Detect which cell encompasses the target text, then output its [X, Y] center coordinate. 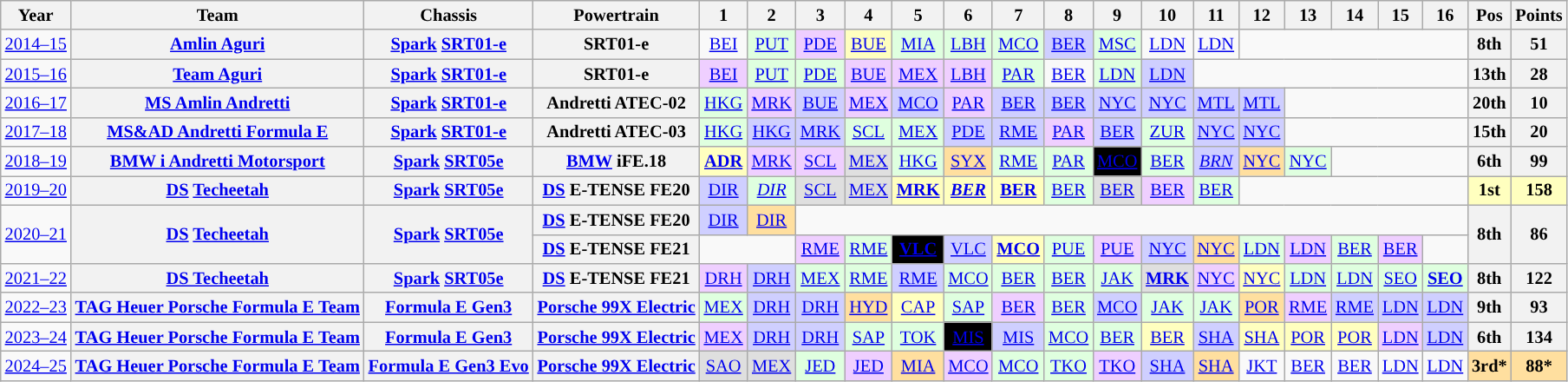
15 [1401, 15]
TOK [918, 337]
20th [1489, 102]
15th [1489, 132]
MS&AD Andretti Formula E [218, 132]
CAP [918, 307]
14 [1355, 15]
Pos [1489, 15]
4 [869, 15]
Andretti ATEC-02 [617, 102]
2017–18 [36, 132]
2022–23 [36, 307]
7 [1018, 15]
MSC [1117, 44]
BMW iFE.18 [617, 161]
9 [1117, 15]
2 [772, 15]
86 [1539, 234]
Andretti ATEC-03 [617, 132]
2020–21 [36, 234]
HYD [869, 307]
1 [723, 15]
12 [1261, 15]
11 [1216, 15]
2019–20 [36, 190]
2014–15 [36, 44]
13th [1489, 74]
6 [968, 15]
MS Amlin Andretti [218, 102]
ZUR [1167, 132]
Year [36, 15]
2015–16 [36, 74]
Team [218, 15]
2018–19 [36, 161]
SAO [723, 366]
20 [1539, 132]
28 [1539, 74]
88* [1539, 366]
Amlin Aguri [218, 44]
BRN [1216, 161]
Points [1539, 15]
9th [1489, 307]
93 [1539, 307]
2024–25 [36, 366]
ADR [723, 161]
13 [1308, 15]
JKT [1261, 366]
16 [1445, 15]
158 [1539, 190]
8 [1068, 15]
1st [1489, 190]
134 [1539, 337]
2021–22 [36, 278]
2023–24 [36, 337]
Powertrain [617, 15]
2016–17 [36, 102]
3 [820, 15]
3rd* [1489, 366]
5 [918, 15]
51 [1539, 44]
SYX [968, 161]
99 [1539, 161]
Chassis [449, 15]
Formula E Gen3 Evo [449, 366]
122 [1539, 278]
BMW i Andretti Motorsport [218, 161]
Team Aguri [218, 74]
